Find where the given text appears and provide that cell's center as [X, Y] coordinate. 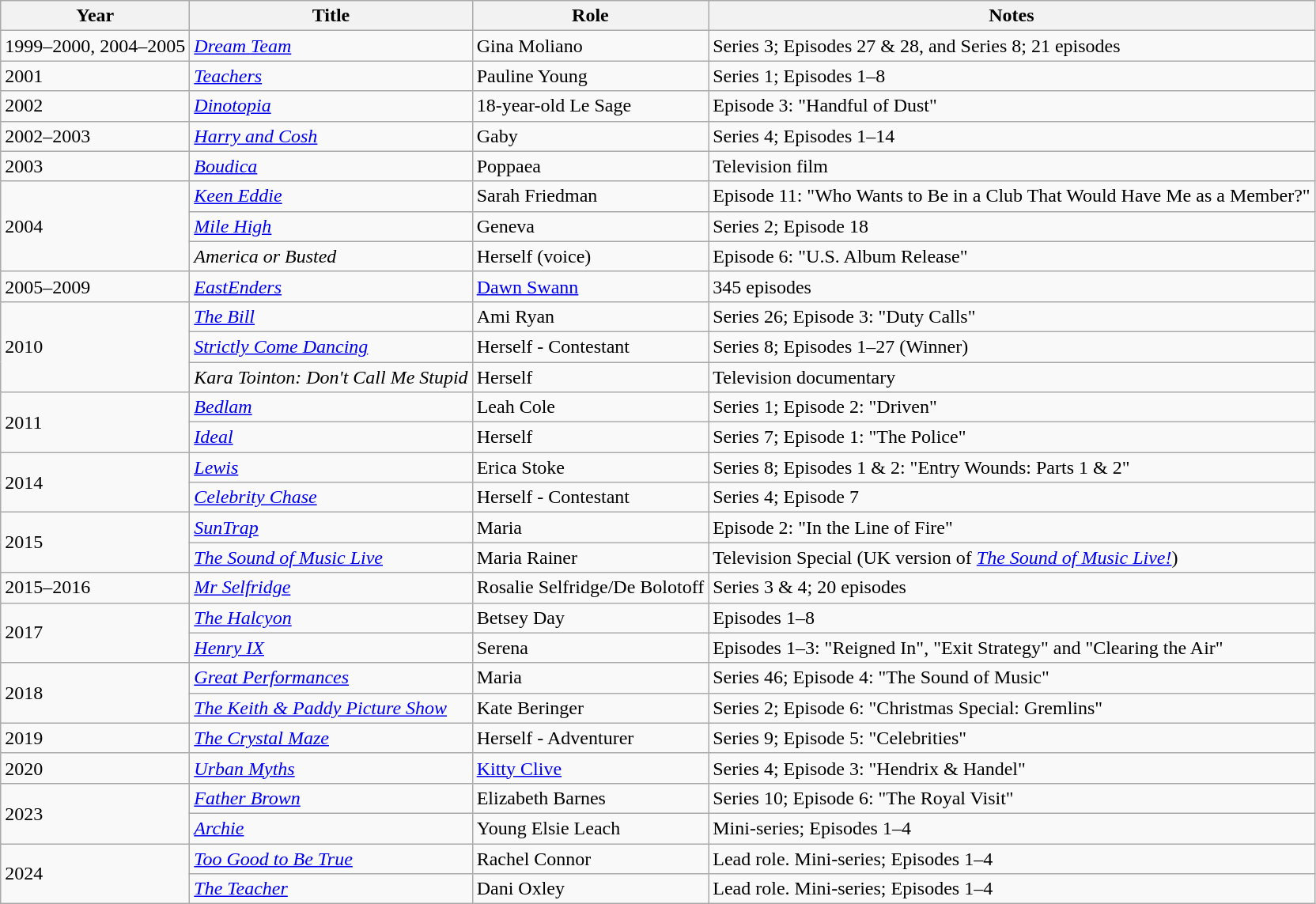
Gaby [590, 136]
Maria Rainer [590, 558]
Ami Ryan [590, 316]
2015–2016 [95, 588]
Series 2; Episode 6: "Christmas Special: Gremlins" [1012, 708]
2005–2009 [95, 286]
Lewis [331, 467]
Bedlam [331, 407]
Mini-series; Episodes 1–4 [1012, 828]
Series 3 & 4; 20 episodes [1012, 588]
Teachers [331, 76]
2003 [95, 166]
2011 [95, 422]
Betsey Day [590, 618]
The Halcyon [331, 618]
Series 8; Episodes 1–27 (Winner) [1012, 346]
Kara Tointon: Don't Call Me Stupid [331, 377]
Dream Team [331, 46]
2004 [95, 226]
Herself - Adventurer [590, 738]
Series 10; Episode 6: "The Royal Visit" [1012, 798]
345 episodes [1012, 286]
Erica Stoke [590, 467]
2020 [95, 768]
Kitty Clive [590, 768]
Serena [590, 648]
Poppaea [590, 166]
2015 [95, 543]
Pauline Young [590, 76]
Urban Myths [331, 768]
Ideal [331, 437]
Dani Oxley [590, 889]
Notes [1012, 16]
2019 [95, 738]
Young Elsie Leach [590, 828]
2001 [95, 76]
18-year-old Le Sage [590, 106]
Episode 3: "Handful of Dust" [1012, 106]
Episodes 1–3: "Reigned In", "Exit Strategy" and "Clearing the Air" [1012, 648]
Series 1; Episode 2: "Driven" [1012, 407]
Henry IX [331, 648]
The Sound of Music Live [331, 558]
Episode 2: "In the Line of Fire" [1012, 528]
Series 26; Episode 3: "Duty Calls" [1012, 316]
Series 1; Episodes 1–8 [1012, 76]
2002–2003 [95, 136]
Series 4; Episode 3: "Hendrix & Handel" [1012, 768]
Television Special (UK version of The Sound of Music Live!) [1012, 558]
2017 [95, 633]
Dawn Swann [590, 286]
The Keith & Paddy Picture Show [331, 708]
2024 [95, 873]
2002 [95, 106]
Episodes 1–8 [1012, 618]
Series 3; Episodes 27 & 28, and Series 8; 21 episodes [1012, 46]
1999–2000, 2004–2005 [95, 46]
Leah Cole [590, 407]
Year [95, 16]
Keen Eddie [331, 196]
Mile High [331, 226]
Title [331, 16]
2023 [95, 813]
Television documentary [1012, 377]
Series 2; Episode 18 [1012, 226]
Great Performances [331, 678]
Boudica [331, 166]
SunTrap [331, 528]
Episode 6: "U.S. Album Release" [1012, 256]
Role [590, 16]
The Crystal Maze [331, 738]
2010 [95, 346]
Father Brown [331, 798]
Series 8; Episodes 1 & 2: "Entry Wounds: Parts 1 & 2" [1012, 467]
The Teacher [331, 889]
Television film [1012, 166]
Series 46; Episode 4: "The Sound of Music" [1012, 678]
Series 7; Episode 1: "The Police" [1012, 437]
2018 [95, 693]
Dinotopia [331, 106]
Harry and Cosh [331, 136]
Herself (voice) [590, 256]
Kate Beringer [590, 708]
Rosalie Selfridge/De Bolotoff [590, 588]
Series 9; Episode 5: "Celebrities" [1012, 738]
EastEnders [331, 286]
Series 4; Episodes 1–14 [1012, 136]
Mr Selfridge [331, 588]
America or Busted [331, 256]
The Bill [331, 316]
2014 [95, 482]
Gina Moliano [590, 46]
Too Good to Be True [331, 858]
Rachel Connor [590, 858]
Celebrity Chase [331, 497]
Strictly Come Dancing [331, 346]
Episode 11: "Who Wants to Be in a Club That Would Have Me as a Member?" [1012, 196]
Archie [331, 828]
Sarah Friedman [590, 196]
Geneva [590, 226]
Series 4; Episode 7 [1012, 497]
Elizabeth Barnes [590, 798]
